Determine the [X, Y] coordinate at the center of the cell enclosing the given text.  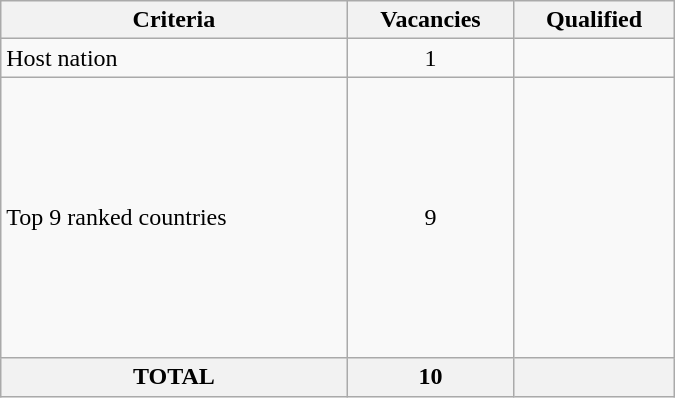
Vacancies [430, 20]
TOTAL [174, 377]
10 [430, 377]
Top 9 ranked countries [174, 218]
Host nation [174, 58]
Qualified [594, 20]
1 [430, 58]
9 [430, 218]
Criteria [174, 20]
